Output the (x, y) coordinate of the center of the cell containing the given text.  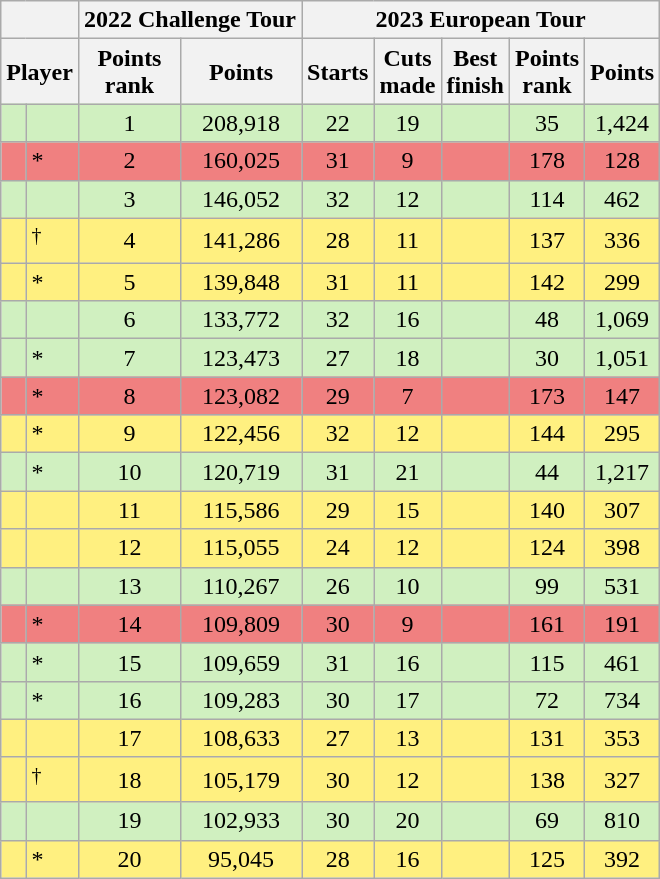
734 (622, 700)
109,809 (240, 624)
120,719 (240, 472)
462 (622, 199)
6 (129, 320)
4 (129, 240)
109,283 (240, 700)
14 (129, 624)
2023 European Tour (481, 20)
128 (622, 161)
124 (546, 548)
109,659 (240, 662)
141,286 (240, 240)
1,217 (622, 472)
110,267 (240, 586)
140 (546, 510)
810 (622, 821)
115 (546, 662)
5 (129, 282)
123,082 (240, 396)
24 (338, 548)
138 (546, 780)
295 (622, 434)
392 (622, 859)
114 (546, 199)
44 (546, 472)
2022 Challenge Tour (190, 20)
35 (546, 123)
115,586 (240, 510)
21 (408, 472)
173 (546, 396)
1,051 (622, 358)
336 (622, 240)
105,179 (240, 780)
307 (622, 510)
147 (622, 396)
299 (622, 282)
99 (546, 586)
1,424 (622, 123)
8 (129, 396)
122,456 (240, 434)
160,025 (240, 161)
2 (129, 161)
139,848 (240, 282)
1,069 (622, 320)
115,055 (240, 548)
102,933 (240, 821)
131 (546, 738)
178 (546, 161)
1 (129, 123)
208,918 (240, 123)
353 (622, 738)
142 (546, 282)
191 (622, 624)
327 (622, 780)
161 (546, 624)
398 (622, 548)
Bestfinish (475, 72)
133,772 (240, 320)
95,045 (240, 859)
72 (546, 700)
108,633 (240, 738)
531 (622, 586)
48 (546, 320)
144 (546, 434)
461 (622, 662)
Cutsmade (408, 72)
123,473 (240, 358)
26 (338, 586)
Starts (338, 72)
3 (129, 199)
22 (338, 123)
125 (546, 859)
69 (546, 821)
137 (546, 240)
146,052 (240, 199)
Player (40, 72)
